Pinpoint the cell where the given text exists, returning its [x, y] midpoint coordinate. 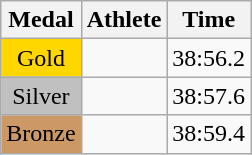
38:57.6 [209, 96]
38:56.2 [209, 58]
38:59.4 [209, 134]
Silver [41, 96]
Bronze [41, 134]
Medal [41, 20]
Time [209, 20]
Athlete [124, 20]
Gold [41, 58]
